Output the [X, Y] coordinate of the center of the cell containing the given text.  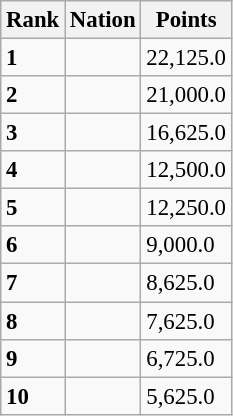
8,625.0 [186, 283]
22,125.0 [186, 58]
5 [33, 208]
12,500.0 [186, 170]
7 [33, 283]
10 [33, 396]
3 [33, 133]
1 [33, 58]
5,625.0 [186, 396]
Nation [103, 20]
4 [33, 170]
Points [186, 20]
7,625.0 [186, 321]
12,250.0 [186, 208]
8 [33, 321]
2 [33, 95]
21,000.0 [186, 95]
9,000.0 [186, 245]
16,625.0 [186, 133]
Rank [33, 20]
6 [33, 245]
9 [33, 358]
6,725.0 [186, 358]
